Detect which cell encompasses the target text, then output its (x, y) center coordinate. 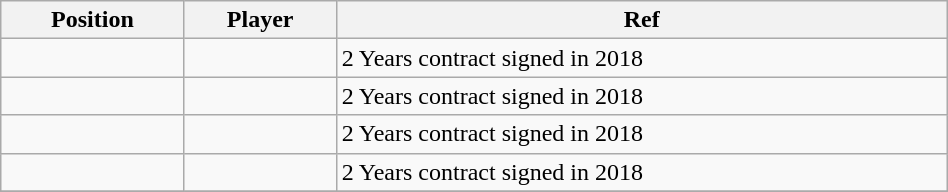
Ref (642, 20)
Player (260, 20)
Position (92, 20)
